Determine the [X, Y] coordinate at the center of the cell enclosing the given text.  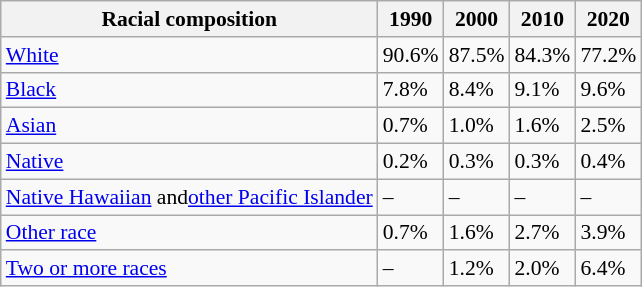
Black [190, 90]
1.2% [477, 269]
84.3% [543, 55]
6.4% [608, 269]
9.6% [608, 90]
0.4% [608, 162]
0.2% [411, 162]
77.2% [608, 55]
Native Hawaiian andother Pacific Islander [190, 197]
2010 [543, 19]
90.6% [411, 55]
Asian [190, 126]
2.0% [543, 269]
2.7% [543, 233]
Two or more races [190, 269]
2000 [477, 19]
1990 [411, 19]
White [190, 55]
1.0% [477, 126]
2020 [608, 19]
8.4% [477, 90]
Native [190, 162]
Racial composition [190, 19]
2.5% [608, 126]
7.8% [411, 90]
9.1% [543, 90]
3.9% [608, 233]
87.5% [477, 55]
Other race [190, 233]
